For the text-containing cell, return its midpoint in (X, Y) coordinate format. 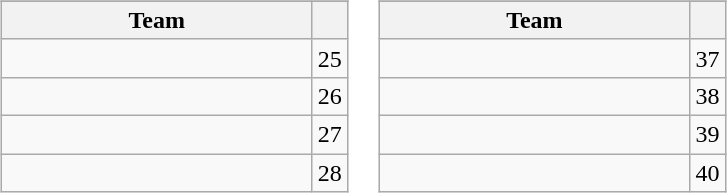
27 (330, 134)
38 (708, 96)
25 (330, 58)
26 (330, 96)
37 (708, 58)
39 (708, 134)
28 (330, 173)
40 (708, 173)
